Detect which cell encompasses the target text, then output its (x, y) center coordinate. 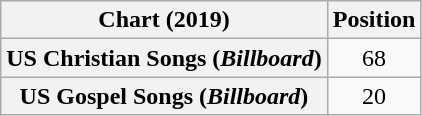
Position (374, 20)
US Christian Songs (Billboard) (164, 58)
20 (374, 96)
68 (374, 58)
US Gospel Songs (Billboard) (164, 96)
Chart (2019) (164, 20)
